For the text-containing cell, return its midpoint in (X, Y) coordinate format. 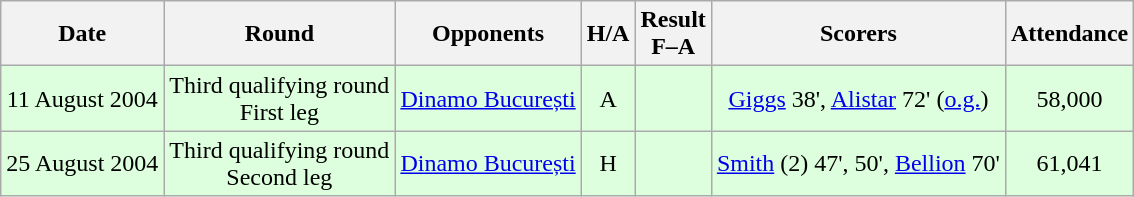
Round (280, 34)
25 August 2004 (82, 164)
58,000 (1069, 98)
H/A (608, 34)
Scorers (858, 34)
H (608, 164)
Third qualifying roundFirst leg (280, 98)
61,041 (1069, 164)
Smith (2) 47', 50', Bellion 70' (858, 164)
Giggs 38', Alistar 72' (o.g.) (858, 98)
ResultF–A (673, 34)
11 August 2004 (82, 98)
Opponents (488, 34)
Attendance (1069, 34)
A (608, 98)
Date (82, 34)
Third qualifying roundSecond leg (280, 164)
